Pinpoint the cell where the given text exists, returning its (x, y) midpoint coordinate. 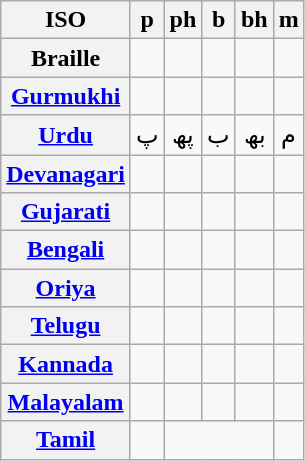
Gurmukhi (66, 96)
Braille (66, 58)
b (219, 20)
Kannada (66, 364)
Telugu (66, 326)
Bengali (66, 250)
Tamil (66, 440)
م (288, 135)
ب (219, 135)
bh (254, 20)
m (288, 20)
پھ (183, 135)
ph (183, 20)
Gujarati (66, 212)
Urdu (66, 135)
بھ (254, 135)
Oriya (66, 288)
Devanagari (66, 173)
Malayalam (66, 402)
پ (147, 135)
p (147, 20)
ISO (66, 20)
